For the text-containing cell, return its midpoint in (X, Y) coordinate format. 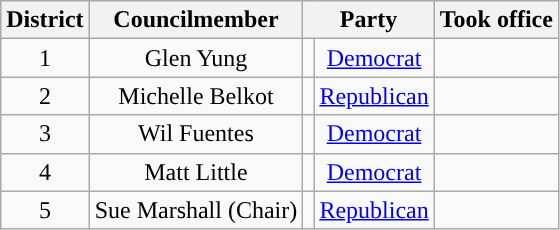
4 (45, 172)
1 (45, 58)
Councilmember (196, 20)
5 (45, 210)
Michelle Belkot (196, 96)
Glen Yung (196, 58)
Took office (496, 20)
Sue Marshall (Chair) (196, 210)
2 (45, 96)
Wil Fuentes (196, 134)
3 (45, 134)
Matt Little (196, 172)
District (45, 20)
Party (368, 20)
